Provide the (x, y) coordinate of the cell's center where the given text is located.  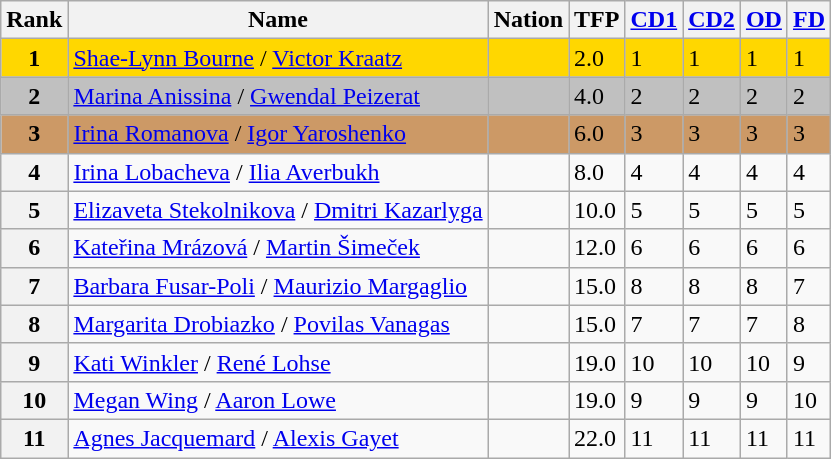
Nation (528, 20)
Elizaveta Stekolnikova / Dmitri Kazarlyga (278, 210)
4.0 (597, 96)
Megan Wing / Aaron Lowe (278, 400)
CD1 (654, 20)
TFP (597, 20)
Margarita Drobiazko / Povilas Vanagas (278, 324)
2.0 (597, 58)
FD (808, 20)
10.0 (597, 210)
Kateřina Mrázová / Martin Šimeček (278, 248)
Irina Lobacheva / Ilia Averbukh (278, 172)
Kati Winkler / René Lohse (278, 362)
8.0 (597, 172)
OD (764, 20)
22.0 (597, 438)
Rank (34, 20)
Irina Romanova / Igor Yaroshenko (278, 134)
Marina Anissina / Gwendal Peizerat (278, 96)
6.0 (597, 134)
12.0 (597, 248)
Agnes Jacquemard / Alexis Gayet (278, 438)
Barbara Fusar-Poli / Maurizio Margaglio (278, 286)
CD2 (712, 20)
Name (278, 20)
Shae-Lynn Bourne / Victor Kraatz (278, 58)
